For the text-containing cell, return its midpoint in [x, y] coordinate format. 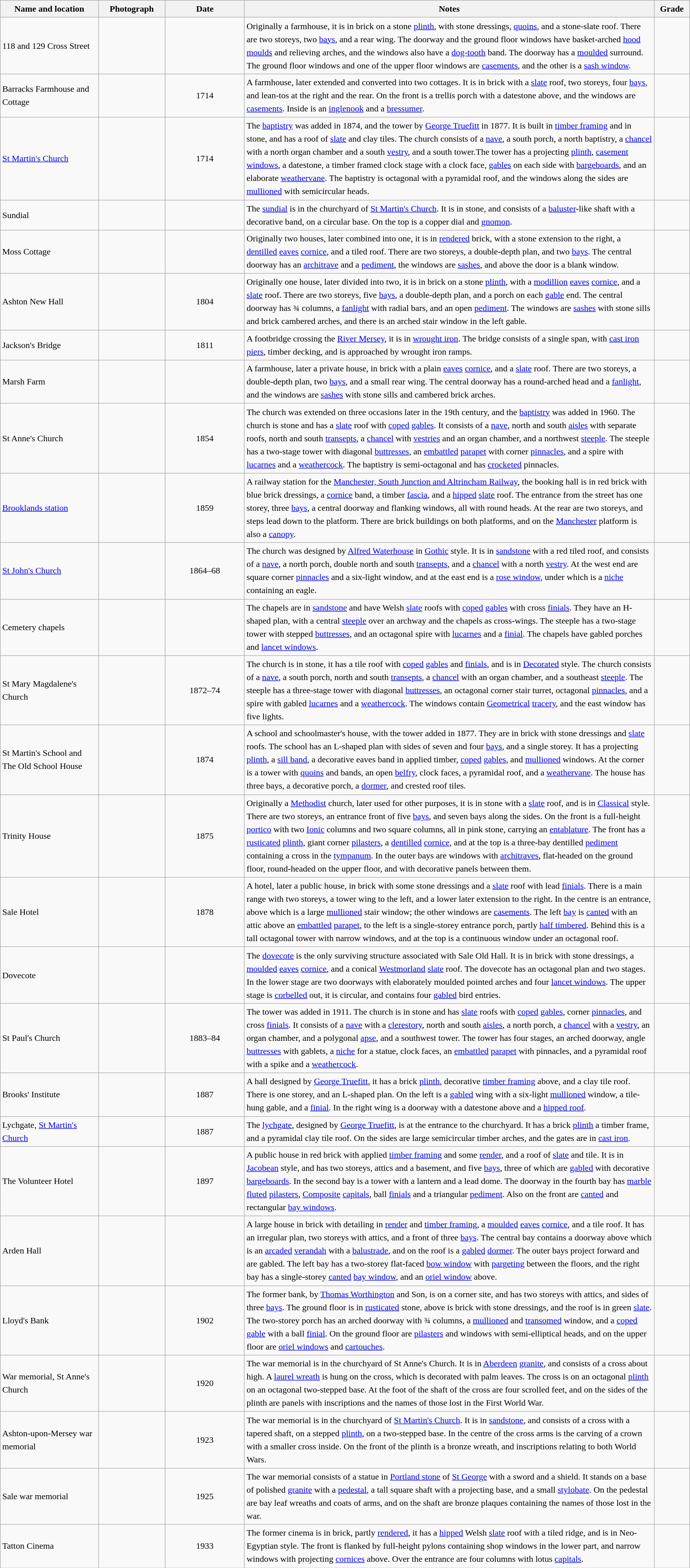
Arden Hall [49, 1251]
St Martin's School and The Old School House [49, 760]
Date [205, 9]
1874 [205, 760]
St Martin's Church [49, 159]
Lychgate, St Martin's Church [49, 1131]
Trinity House [49, 836]
St Paul's Church [49, 1038]
Photograph [132, 9]
Dovecote [49, 975]
1864–68 [205, 571]
1920 [205, 1383]
Brooklands station [49, 507]
1925 [205, 1496]
Barracks Farmhouse and Cottage [49, 95]
Cemetery chapels [49, 628]
Sundial [49, 215]
1897 [205, 1181]
Sale war memorial [49, 1496]
Ashton New Hall [49, 301]
Jackson's Bridge [49, 345]
Ashton-upon-Mersey war memorial [49, 1439]
Sale Hotel [49, 912]
Moss Cottage [49, 252]
1854 [205, 438]
1883–84 [205, 1038]
St Anne's Church [49, 438]
Lloyd's Bank [49, 1320]
1859 [205, 507]
1811 [205, 345]
1872–74 [205, 690]
Name and location [49, 9]
1933 [205, 1546]
Brooks' Institute [49, 1094]
St John's Church [49, 571]
Grade [672, 9]
Notes [449, 9]
Tatton Cinema [49, 1546]
1804 [205, 301]
St Mary Magdalene's Church [49, 690]
118 and 129 Cross Street [49, 46]
1923 [205, 1439]
1878 [205, 912]
The Volunteer Hotel [49, 1181]
1875 [205, 836]
1902 [205, 1320]
Marsh Farm [49, 382]
War memorial, St Anne's Church [49, 1383]
